Return [x, y] of the center of cell containing provided text 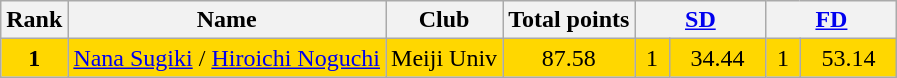
Rank [34, 20]
SD [700, 20]
Total points [569, 20]
Name [227, 20]
34.44 [718, 58]
87.58 [569, 58]
Club [444, 20]
Meiji Univ [444, 58]
FD [832, 20]
53.14 [848, 58]
Nana Sugiki / Hiroichi Noguchi [227, 58]
